Detect which cell encompasses the target text, then output its (X, Y) center coordinate. 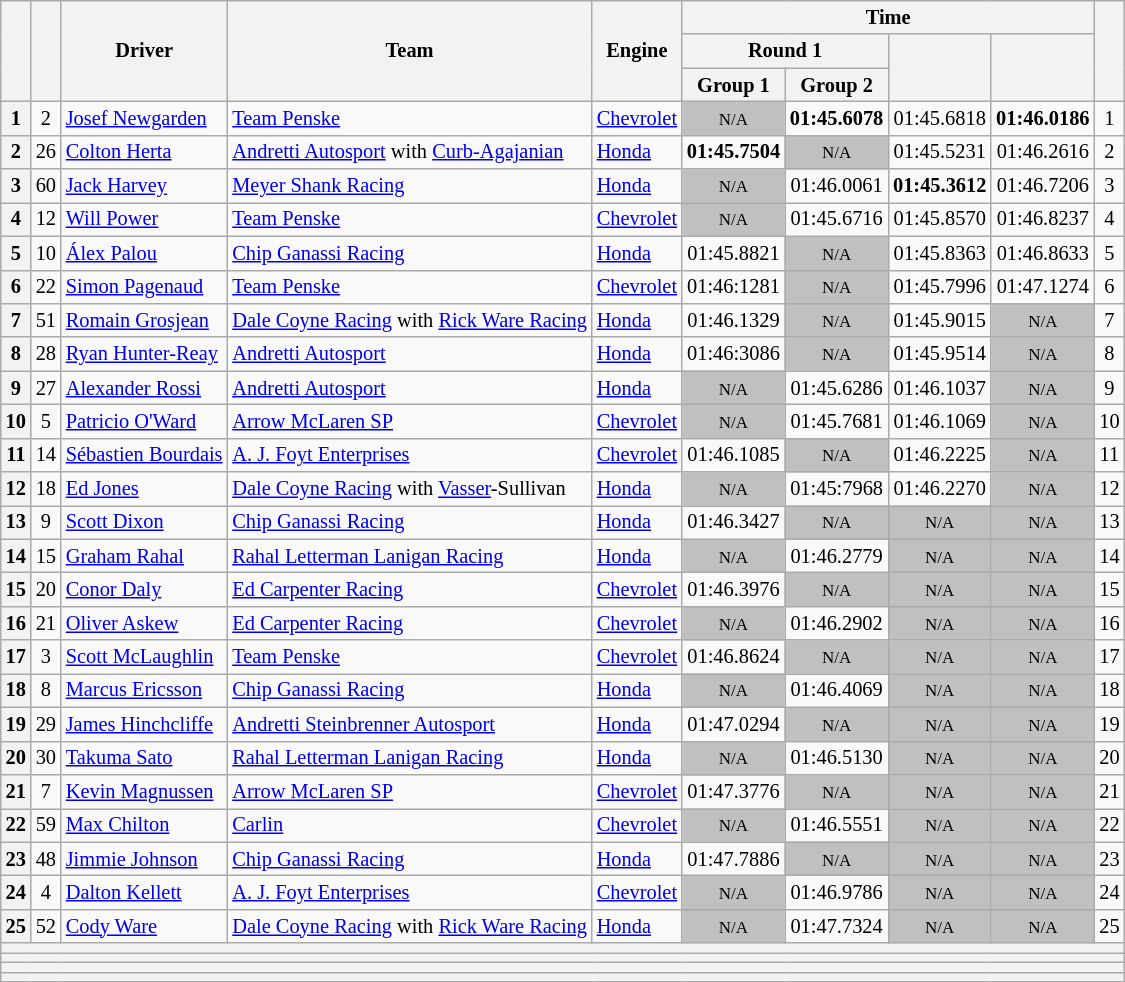
Ryan Hunter-Reay (144, 354)
01:46.3976 (734, 589)
01:46.2270 (940, 489)
01:45.8363 (940, 253)
Álex Palou (144, 253)
01:46.2902 (836, 623)
01:47.1274 (1042, 287)
01:46.3427 (734, 522)
Group 1 (734, 85)
01:46.1329 (734, 320)
01:47.0294 (734, 724)
01:46.0061 (836, 186)
01:46.2779 (836, 556)
Group 2 (836, 85)
Simon Pagenaud (144, 287)
01:46.0186 (1042, 118)
Dale Coyne Racing with Vasser-Sullivan (409, 489)
01:46.2616 (1042, 152)
Ed Jones (144, 489)
James Hinchcliffe (144, 724)
01:45.9015 (940, 320)
01:46.5551 (836, 825)
01:47.3776 (734, 791)
Kevin Magnussen (144, 791)
Colton Herta (144, 152)
01:47.7324 (836, 926)
Marcus Ericsson (144, 690)
Scott McLaughlin (144, 657)
Takuma Sato (144, 758)
48 (46, 859)
Engine (637, 50)
01:46.9786 (836, 892)
01:46.8624 (734, 657)
01:46.4069 (836, 690)
Will Power (144, 219)
01:45.7996 (940, 287)
01:45.7504 (734, 152)
01:46.7206 (1042, 186)
Meyer Shank Racing (409, 186)
Dalton Kellett (144, 892)
01:45.8570 (940, 219)
28 (46, 354)
01:46.1085 (734, 455)
01:46:3086 (734, 354)
01:46.2225 (940, 455)
01:45.6716 (836, 219)
01:46:1281 (734, 287)
Alexander Rossi (144, 388)
Romain Grosjean (144, 320)
Graham Rahal (144, 556)
01:46.1037 (940, 388)
01:45.6818 (940, 118)
01:45.9514 (940, 354)
Team (409, 50)
Patricio O'Ward (144, 421)
Round 1 (785, 51)
01:45.6078 (836, 118)
01:46.1069 (940, 421)
Josef Newgarden (144, 118)
Oliver Askew (144, 623)
29 (46, 724)
01:45:7968 (836, 489)
Cody Ware (144, 926)
Jimmie Johnson (144, 859)
Sébastien Bourdais (144, 455)
01:45.5231 (940, 152)
59 (46, 825)
01:45.7681 (836, 421)
52 (46, 926)
Time (888, 17)
01:46.8237 (1042, 219)
Scott Dixon (144, 522)
60 (46, 186)
01:46.8633 (1042, 253)
01:46.5130 (836, 758)
Max Chilton (144, 825)
27 (46, 388)
Driver (144, 50)
Andretti Autosport with Curb-Agajanian (409, 152)
51 (46, 320)
Conor Daly (144, 589)
Carlin (409, 825)
01:45.6286 (836, 388)
Jack Harvey (144, 186)
26 (46, 152)
01:47.7886 (734, 859)
01:45.8821 (734, 253)
30 (46, 758)
01:45.3612 (940, 186)
Andretti Steinbrenner Autosport (409, 724)
